From the cell containing the given text, extract its center point as (X, Y) coordinate. 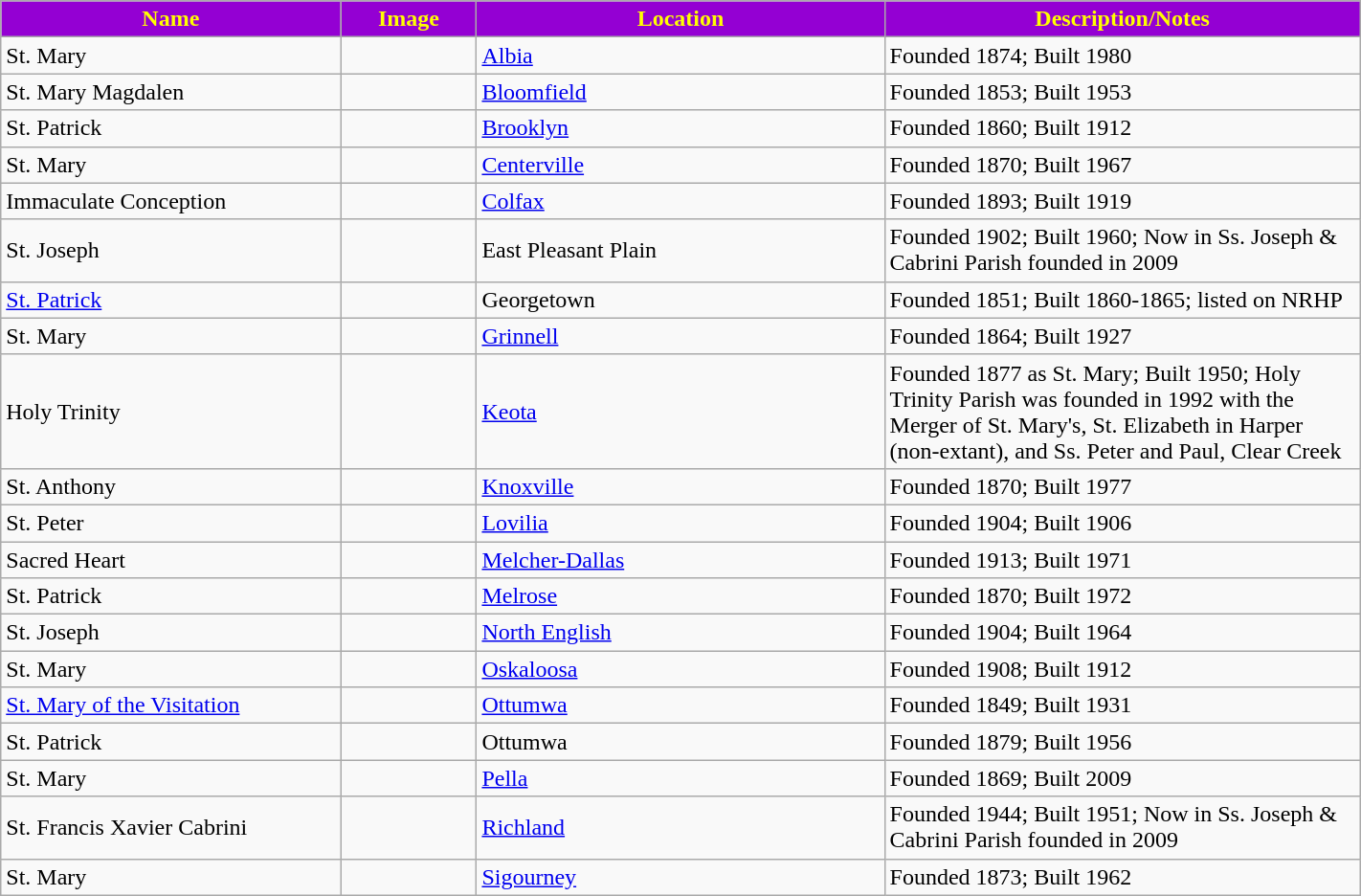
Founded 1904; Built 1906 (1122, 523)
Founded 1904; Built 1964 (1122, 633)
Founded 1902; Built 1960; Now in Ss. Joseph & Cabrini Parish founded in 2009 (1122, 251)
Keota (680, 412)
Founded 1853; Built 1953 (1122, 92)
Description/Notes (1122, 19)
St. Francis Xavier Cabrini (170, 827)
East Pleasant Plain (680, 251)
Immaculate Conception (170, 201)
Oskaloosa (680, 669)
Grinnell (680, 336)
Founded 1879; Built 1956 (1122, 742)
North English (680, 633)
Location (680, 19)
Centerville (680, 165)
Melrose (680, 596)
Lovilia (680, 523)
Founded 1873; Built 1962 (1122, 877)
Knoxville (680, 486)
Founded 1864; Built 1927 (1122, 336)
Pella (680, 778)
Founded 1860; Built 1912 (1122, 128)
Albia (680, 56)
Founded 1908; Built 1912 (1122, 669)
Founded 1870; Built 1977 (1122, 486)
Colfax (680, 201)
Founded 1869; Built 2009 (1122, 778)
Founded 1870; Built 1972 (1122, 596)
Name (170, 19)
Melcher-Dallas (680, 560)
Image (409, 19)
St. Mary of the Visitation (170, 706)
St. Mary Magdalen (170, 92)
St. Peter (170, 523)
Sigourney (680, 877)
Founded 1849; Built 1931 (1122, 706)
Bloomfield (680, 92)
Founded 1913; Built 1971 (1122, 560)
Sacred Heart (170, 560)
Holy Trinity (170, 412)
Founded 1893; Built 1919 (1122, 201)
Founded 1874; Built 1980 (1122, 56)
Founded 1944; Built 1951; Now in Ss. Joseph & Cabrini Parish founded in 2009 (1122, 827)
Brooklyn (680, 128)
Founded 1870; Built 1967 (1122, 165)
Georgetown (680, 300)
St. Anthony (170, 486)
Founded 1851; Built 1860-1865; listed on NRHP (1122, 300)
Richland (680, 827)
